From the cell containing the given text, extract its center point as [X, Y] coordinate. 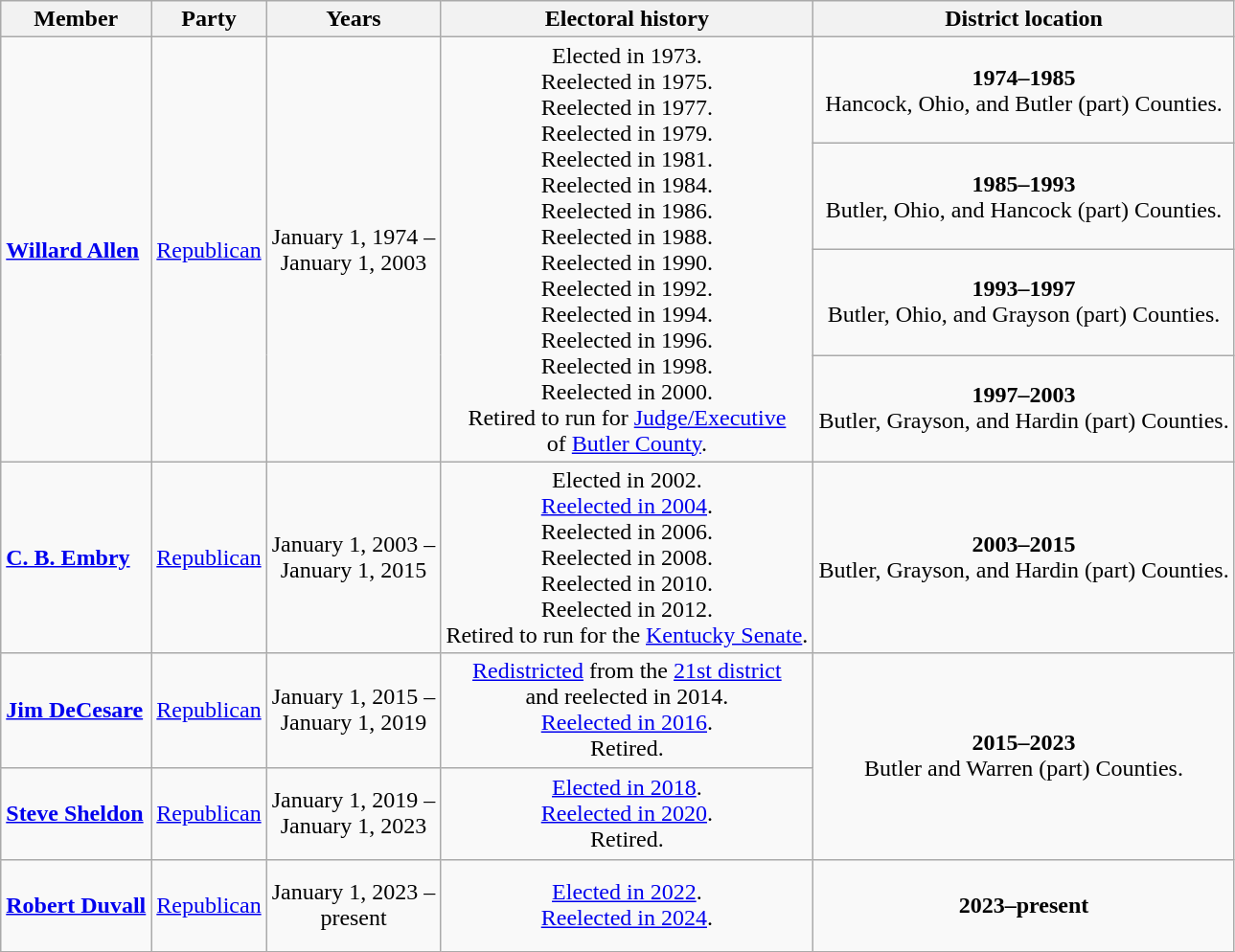
January 1, 2023 –present [354, 905]
Years [354, 19]
Willard Allen [77, 249]
Member [77, 19]
Party [209, 19]
Elected in 2002.Reelected in 2004.Reelected in 2006.Reelected in 2008.Reelected in 2010.Reelected in 2012.Retired to run for the Kentucky Senate. [627, 557]
Robert Duvall [77, 905]
District location [1023, 19]
January 1, 2019 –January 1, 2023 [354, 813]
2023–present [1023, 905]
1985–1993Butler, Ohio, and Hancock (part) Counties. [1023, 197]
Elected in 2018.Reelected in 2020.Retired. [627, 813]
1997–2003Butler, Grayson, and Hardin (part) Counties. [1023, 408]
2015–2023Butler and Warren (part) Counties. [1023, 757]
C. B. Embry [77, 557]
Electoral history [627, 19]
Jim DeCesare [77, 711]
Redistricted from the 21st districtand reelected in 2014.Reelected in 2016.Retired. [627, 711]
1974–1985Hancock, Ohio, and Butler (part) Counties. [1023, 90]
Steve Sheldon [77, 813]
Elected in 2022.Reelected in 2024. [627, 905]
January 1, 2003 –January 1, 2015 [354, 557]
1993–1997Butler, Ohio, and Grayson (part) Counties. [1023, 303]
January 1, 1974 –January 1, 2003 [354, 249]
2003–2015Butler, Grayson, and Hardin (part) Counties. [1023, 557]
January 1, 2015 –January 1, 2019 [354, 711]
